Output the (X, Y) coordinate of the center of the cell containing the given text.  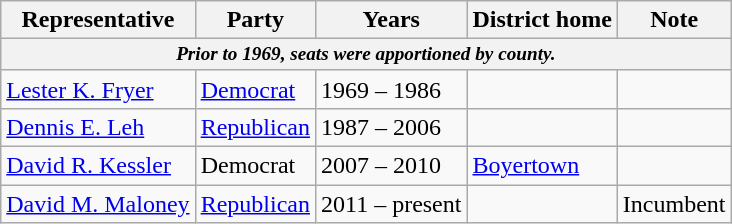
District home (542, 20)
David R. Kessler (98, 166)
Dennis E. Leh (98, 128)
Lester K. Fryer (98, 89)
1987 – 2006 (390, 128)
Boyertown (542, 166)
Incumbent (674, 204)
Party (255, 20)
Prior to 1969, seats were apportioned by county. (366, 55)
2007 – 2010 (390, 166)
Note (674, 20)
Representative (98, 20)
2011 – present (390, 204)
David M. Maloney (98, 204)
Years (390, 20)
1969 – 1986 (390, 89)
